Search for the cell housing the specified text and yield its (x, y) center coordinate. 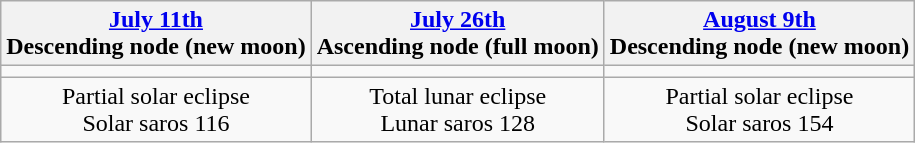
August 9thDescending node (new moon) (759, 34)
Partial solar eclipseSolar saros 154 (759, 110)
Partial solar eclipseSolar saros 116 (156, 110)
July 26thAscending node (full moon) (458, 34)
July 11thDescending node (new moon) (156, 34)
Total lunar eclipseLunar saros 128 (458, 110)
